Return the [X, Y] coordinate for the center point of the cell that contains the specified text.  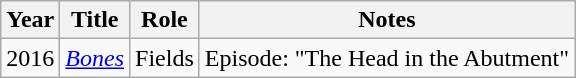
2016 [30, 58]
Year [30, 20]
Bones [95, 58]
Episode: "The Head in the Abutment" [386, 58]
Title [95, 20]
Role [165, 20]
Notes [386, 20]
Fields [165, 58]
